Capture the cell that displays the provided text and extract its (X, Y) central coordinate. 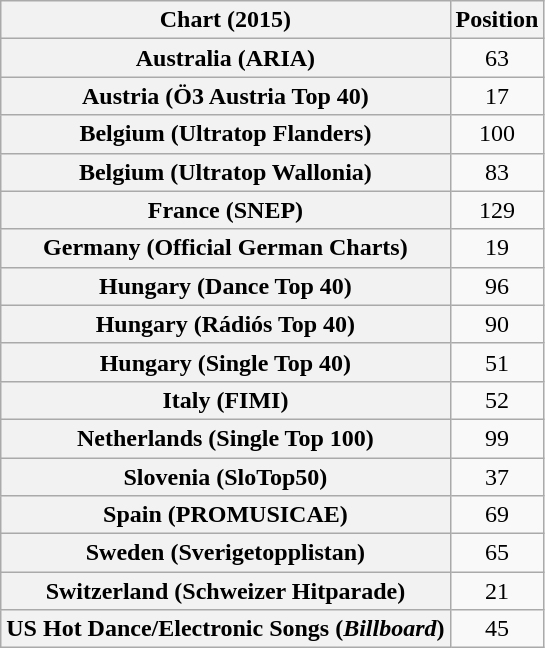
65 (497, 553)
129 (497, 210)
France (SNEP) (226, 210)
Spain (PROMUSICAE) (226, 515)
52 (497, 400)
96 (497, 286)
Belgium (Ultratop Wallonia) (226, 172)
90 (497, 324)
Sweden (Sverigetopplistan) (226, 553)
99 (497, 438)
Position (497, 20)
Italy (FIMI) (226, 400)
Hungary (Single Top 40) (226, 362)
37 (497, 477)
Hungary (Dance Top 40) (226, 286)
69 (497, 515)
Chart (2015) (226, 20)
US Hot Dance/Electronic Songs (Billboard) (226, 629)
Netherlands (Single Top 100) (226, 438)
21 (497, 591)
Hungary (Rádiós Top 40) (226, 324)
Switzerland (Schweizer Hitparade) (226, 591)
Belgium (Ultratop Flanders) (226, 134)
100 (497, 134)
83 (497, 172)
Austria (Ö3 Austria Top 40) (226, 96)
Slovenia (SloTop50) (226, 477)
45 (497, 629)
19 (497, 248)
Germany (Official German Charts) (226, 248)
Australia (ARIA) (226, 58)
63 (497, 58)
17 (497, 96)
51 (497, 362)
